Detect which cell encompasses the target text, then output its [X, Y] center coordinate. 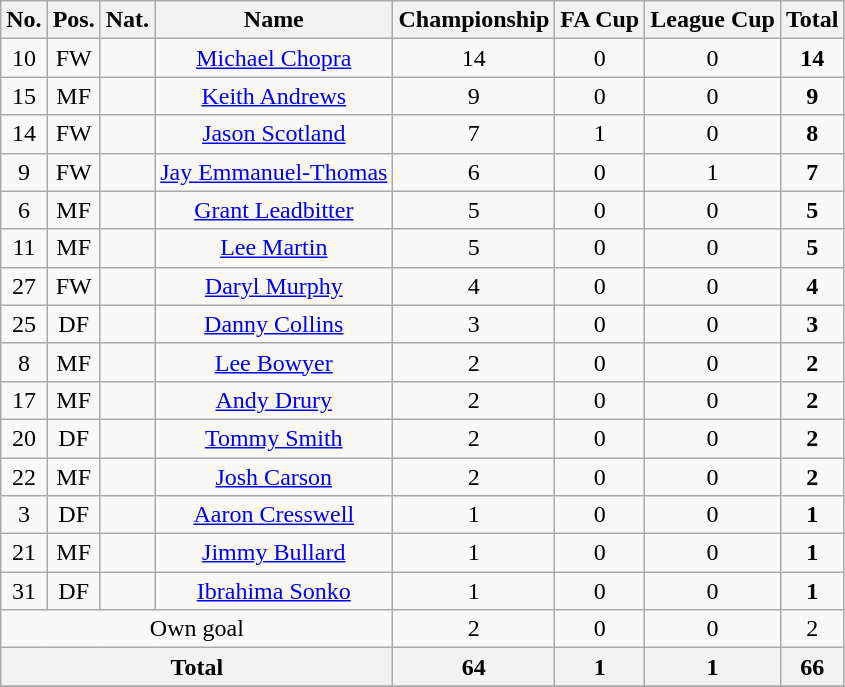
No. [24, 20]
Aaron Cresswell [274, 515]
31 [24, 591]
Pos. [74, 20]
Lee Martin [274, 248]
Grant Leadbitter [274, 210]
15 [24, 96]
Danny Collins [274, 324]
22 [24, 477]
Daryl Murphy [274, 286]
64 [474, 667]
Lee Bowyer [274, 362]
Jimmy Bullard [274, 553]
25 [24, 324]
Tommy Smith [274, 438]
League Cup [713, 20]
Own goal [197, 629]
Championship [474, 20]
Michael Chopra [274, 58]
66 [812, 667]
Andy Drury [274, 400]
Keith Andrews [274, 96]
Ibrahima Sonko [274, 591]
10 [24, 58]
Josh Carson [274, 477]
17 [24, 400]
Name [274, 20]
Nat. [127, 20]
21 [24, 553]
11 [24, 248]
27 [24, 286]
20 [24, 438]
Jay Emmanuel-Thomas [274, 172]
FA Cup [600, 20]
Jason Scotland [274, 134]
